Capture the cell that displays the provided text and extract its [x, y] central coordinate. 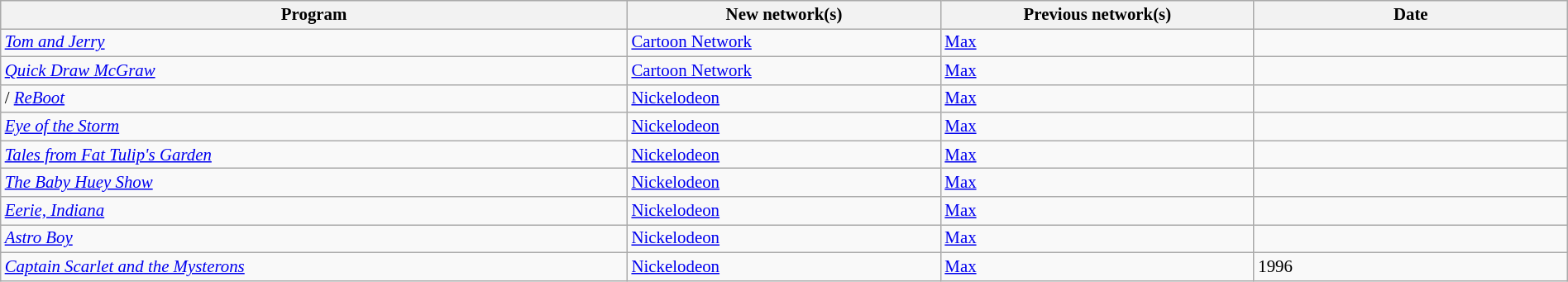
Tales from Fat Tulip's Garden [314, 155]
New network(s) [784, 15]
Quick Draw McGraw [314, 70]
Date [1411, 15]
Astro Boy [314, 238]
Previous network(s) [1097, 15]
Program [314, 15]
/ ReBoot [314, 98]
Tom and Jerry [314, 42]
Captain Scarlet and the Mysterons [314, 266]
1996 [1411, 266]
The Baby Huey Show [314, 183]
Eye of the Storm [314, 127]
Eerie, Indiana [314, 211]
